Determine the (X, Y) coordinate at the center of the cell enclosing the given text.  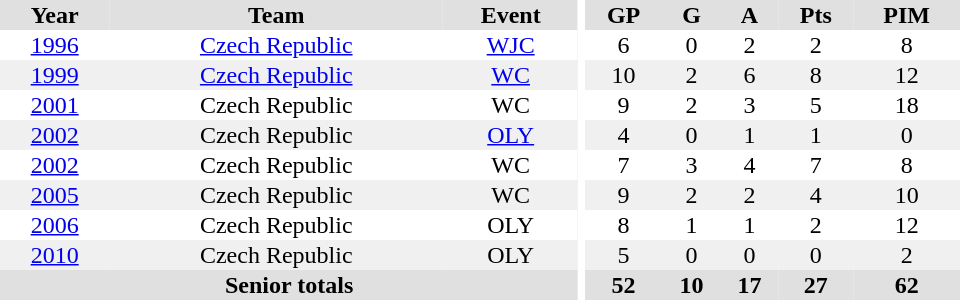
27 (816, 285)
WJC (510, 45)
Pts (816, 15)
GP (624, 15)
G (692, 15)
1996 (54, 45)
Event (510, 15)
Year (54, 15)
Team (276, 15)
1999 (54, 75)
62 (906, 285)
Senior totals (289, 285)
2005 (54, 195)
17 (749, 285)
2010 (54, 255)
2006 (54, 225)
18 (906, 105)
52 (624, 285)
2001 (54, 105)
PIM (906, 15)
A (749, 15)
